Determine the (X, Y) coordinate at the center of the cell enclosing the given text.  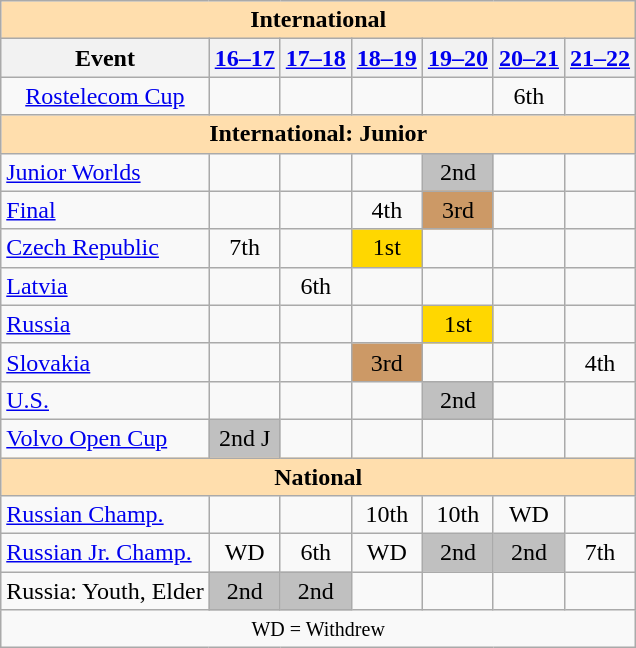
20–21 (528, 58)
National (318, 477)
Volvo Open Cup (105, 438)
Final (105, 210)
17–18 (316, 58)
Russian Jr. Champ. (105, 553)
Rostelecom Cup (105, 96)
Russia: Youth, Elder (105, 591)
International (318, 20)
Russia (105, 324)
Latvia (105, 286)
18–19 (386, 58)
Russian Champ. (105, 515)
19–20 (458, 58)
Czech Republic (105, 248)
Junior Worlds (105, 172)
Slovakia (105, 362)
International: Junior (318, 134)
16–17 (244, 58)
Event (105, 58)
2nd J (244, 438)
U.S. (105, 400)
WD = Withdrew (318, 629)
21–22 (600, 58)
